From the cell containing the given text, extract its center point as (X, Y) coordinate. 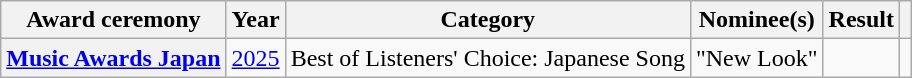
Result (861, 20)
2025 (256, 58)
Best of Listeners' Choice: Japanese Song (488, 58)
Nominee(s) (756, 20)
Award ceremony (114, 20)
Year (256, 20)
"New Look" (756, 58)
Category (488, 20)
Music Awards Japan (114, 58)
